Find where the given text appears and provide that cell's center as (x, y) coordinate. 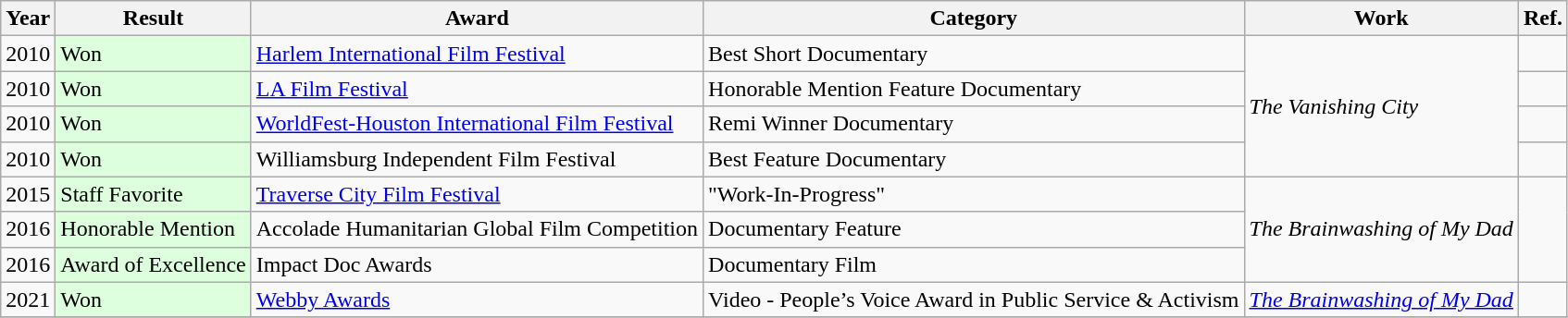
Award (477, 18)
Accolade Humanitarian Global Film Competition (477, 229)
Category (974, 18)
Video - People’s Voice Award in Public Service & Activism (974, 300)
Impact Doc Awards (477, 264)
Best Feature Documentary (974, 159)
Documentary Feature (974, 229)
Webby Awards (477, 300)
Williamsburg Independent Film Festival (477, 159)
LA Film Festival (477, 89)
The Vanishing City (1381, 106)
Honorable Mention (154, 229)
Result (154, 18)
Traverse City Film Festival (477, 194)
WorldFest-Houston International Film Festival (477, 124)
Year (28, 18)
2015 (28, 194)
Award of Excellence (154, 264)
Work (1381, 18)
Staff Favorite (154, 194)
"Work-In-Progress" (974, 194)
Remi Winner Documentary (974, 124)
Harlem International Film Festival (477, 54)
Honorable Mention Feature Documentary (974, 89)
2021 (28, 300)
Documentary Film (974, 264)
Best Short Documentary (974, 54)
Ref. (1542, 18)
